Provide the (x, y) coordinate of the cell's center where the given text is located.  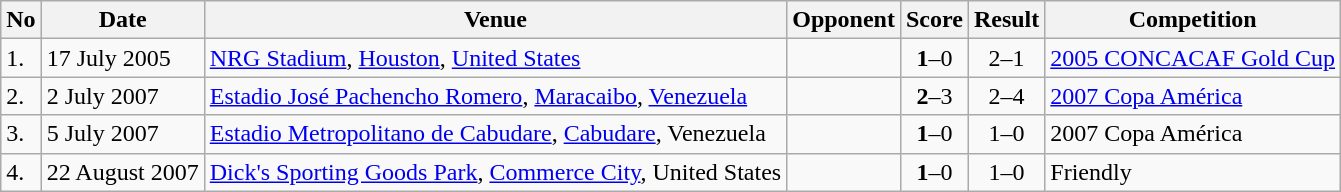
2–3 (934, 96)
Dick's Sporting Goods Park, Commerce City, United States (495, 172)
1. (21, 58)
17 July 2005 (122, 58)
Venue (495, 20)
Result (1006, 20)
NRG Stadium, Houston, United States (495, 58)
Estadio José Pachencho Romero, Maracaibo, Venezuela (495, 96)
Competition (1193, 20)
3. (21, 134)
2 July 2007 (122, 96)
2–1 (1006, 58)
2005 CONCACAF Gold Cup (1193, 58)
5 July 2007 (122, 134)
22 August 2007 (122, 172)
Score (934, 20)
Friendly (1193, 172)
No (21, 20)
Estadio Metropolitano de Cabudare, Cabudare, Venezuela (495, 134)
Opponent (844, 20)
2–4 (1006, 96)
Date (122, 20)
2. (21, 96)
4. (21, 172)
